Search for the cell housing the specified text and yield its (x, y) center coordinate. 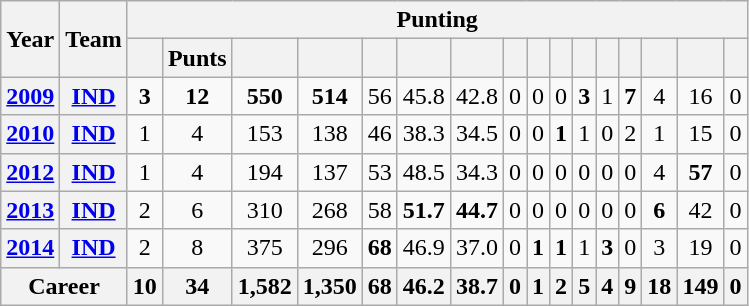
2013 (30, 210)
15 (700, 134)
46 (380, 134)
138 (330, 134)
153 (264, 134)
57 (700, 172)
1,350 (330, 286)
Team (94, 39)
375 (264, 248)
46.9 (424, 248)
10 (144, 286)
42 (700, 210)
Punting (437, 20)
34.5 (476, 134)
194 (264, 172)
137 (330, 172)
Punts (197, 58)
12 (197, 96)
18 (660, 286)
56 (380, 96)
2012 (30, 172)
37.0 (476, 248)
46.2 (424, 286)
58 (380, 210)
2010 (30, 134)
45.8 (424, 96)
16 (700, 96)
53 (380, 172)
149 (700, 286)
38.3 (424, 134)
34 (197, 286)
268 (330, 210)
296 (330, 248)
19 (700, 248)
48.5 (424, 172)
310 (264, 210)
9 (630, 286)
38.7 (476, 286)
2014 (30, 248)
8 (197, 248)
44.7 (476, 210)
Year (30, 39)
Career (64, 286)
51.7 (424, 210)
2009 (30, 96)
514 (330, 96)
5 (584, 286)
1,582 (264, 286)
42.8 (476, 96)
7 (630, 96)
34.3 (476, 172)
550 (264, 96)
